Search for the cell housing the specified text and yield its (X, Y) center coordinate. 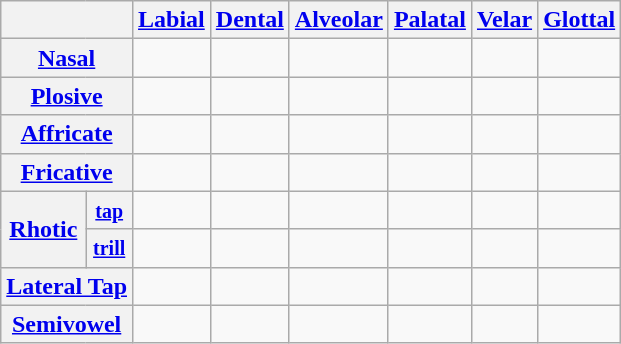
Dental (250, 20)
Nasal (67, 58)
Labial (172, 20)
Affricate (67, 134)
Lateral Tap (67, 286)
Rhotic (44, 229)
Velar (504, 20)
tap (110, 210)
Glottal (580, 20)
Fricative (67, 172)
Palatal (430, 20)
Alveolar (338, 20)
Semivowel (67, 324)
trill (110, 248)
Plosive (67, 96)
